Output the [x, y] coordinate of the center of the cell containing the given text.  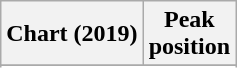
Chart (2019) [72, 34]
Peak position [189, 34]
